Detect which cell encompasses the target text, then output its (X, Y) center coordinate. 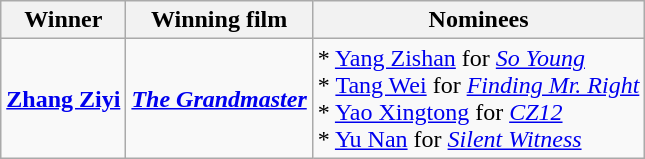
Winner (64, 20)
* Yang Zishan for So Young * Tang Wei for Finding Mr. Right * Yao Xingtong for CZ12 * Yu Nan for Silent Witness (478, 98)
Winning film (219, 20)
Zhang Ziyi (64, 98)
The Grandmaster (219, 98)
Nominees (478, 20)
